Return (x, y) of the center of cell containing provided text 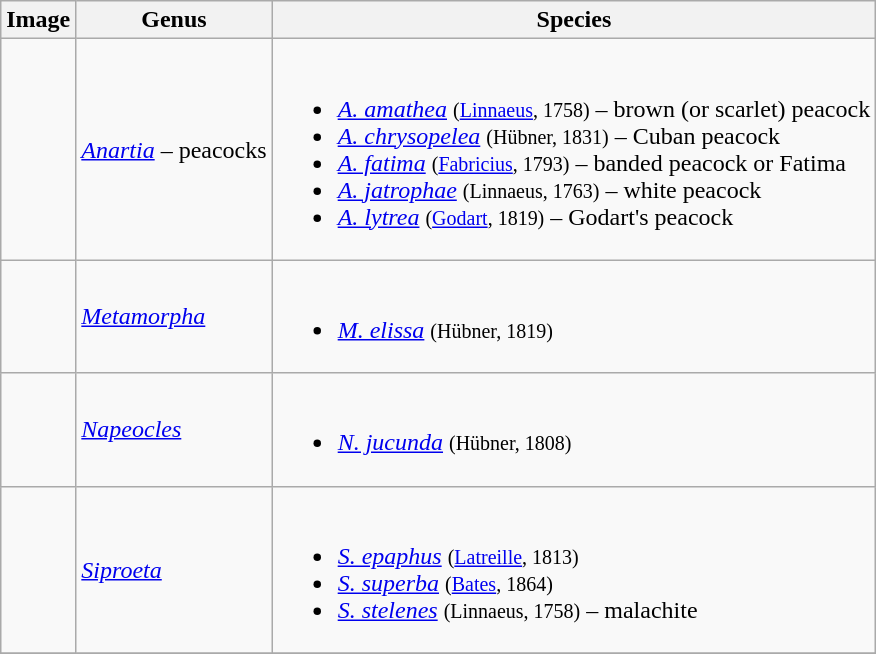
Napeocles (174, 430)
Anartia – peacocks (174, 150)
M. elissa (Hübner, 1819) (574, 316)
Metamorpha (174, 316)
Siproeta (174, 570)
Image (38, 20)
N. jucunda (Hübner, 1808) (574, 430)
Genus (174, 20)
S. epaphus (Latreille, 1813)S. superba (Bates, 1864)S. stelenes (Linnaeus, 1758) – malachite (574, 570)
Species (574, 20)
